Identify which cell holds the provided text, then report its [x, y] central coordinate. 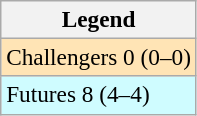
Legend [99, 19]
Futures 8 (4–4) [99, 95]
Challengers 0 (0–0) [99, 57]
